Return the (x, y) coordinate for the center point of the cell that contains the specified text.  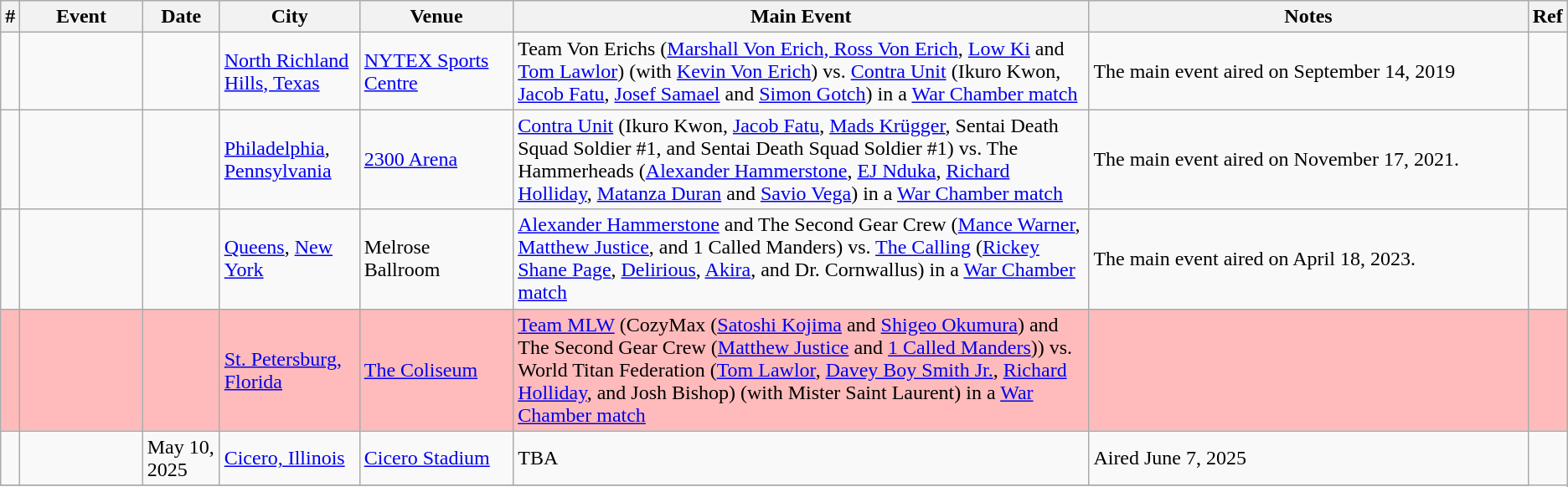
Venue (436, 17)
Queens, New York (290, 259)
The Coliseum (436, 370)
Philadelphia, Pennsylvania (290, 159)
The main event aired on September 14, 2019 (1308, 71)
May 10, 2025 (181, 459)
Ref (1548, 17)
Main Event (801, 17)
2300 Arena (436, 159)
Cicero, Illinois (290, 459)
The main event aired on April 18, 2023. (1308, 259)
Cicero Stadium (436, 459)
St. Petersburg, Florida (290, 370)
# (10, 17)
Melrose Ballroom (436, 259)
Date (181, 17)
North Richland Hills, Texas (290, 71)
Event (81, 17)
Notes (1308, 17)
TBA (801, 459)
City (290, 17)
The main event aired on November 17, 2021. (1308, 159)
NYTEX Sports Centre (436, 71)
Aired June 7, 2025 (1308, 459)
